Output the (X, Y) coordinate of the center of the cell containing the given text.  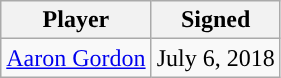
July 6, 2018 (216, 58)
Signed (216, 20)
Player (76, 20)
Aaron Gordon (76, 58)
